Output the (x, y) coordinate of the center of the cell containing the given text.  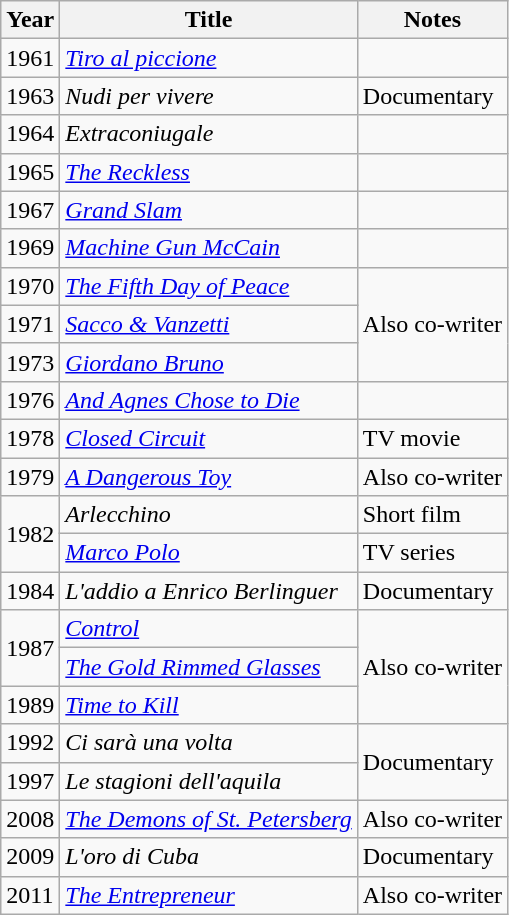
1979 (30, 477)
1976 (30, 400)
L'addio a Enrico Berlinguer (208, 591)
2008 (30, 819)
Sacco & Vanzetti (208, 324)
1997 (30, 781)
Control (208, 629)
L'oro di Cuba (208, 857)
Time to Kill (208, 705)
Nudi per vivere (208, 96)
TV movie (432, 438)
Machine Gun McCain (208, 248)
1965 (30, 172)
1982 (30, 534)
Extraconiugale (208, 134)
2011 (30, 895)
Arlecchino (208, 515)
Le stagioni dell'aquila (208, 781)
The Demons of St. Petersberg (208, 819)
1971 (30, 324)
A Dangerous Toy (208, 477)
1987 (30, 648)
1984 (30, 591)
The Fifth Day of Peace (208, 286)
And Agnes Chose to Die (208, 400)
The Reckless (208, 172)
1978 (30, 438)
The Entrepreneur (208, 895)
1964 (30, 134)
Giordano Bruno (208, 362)
Short film (432, 515)
1973 (30, 362)
1969 (30, 248)
1963 (30, 96)
The Gold Rimmed Glasses (208, 667)
2009 (30, 857)
1961 (30, 58)
1967 (30, 210)
Closed Circuit (208, 438)
1992 (30, 743)
Grand Slam (208, 210)
Title (208, 20)
Tiro al piccione (208, 58)
1970 (30, 286)
Marco Polo (208, 553)
1989 (30, 705)
Notes (432, 20)
Year (30, 20)
Ci sarà una volta (208, 743)
TV series (432, 553)
